Detect which cell encompasses the target text, then output its (x, y) center coordinate. 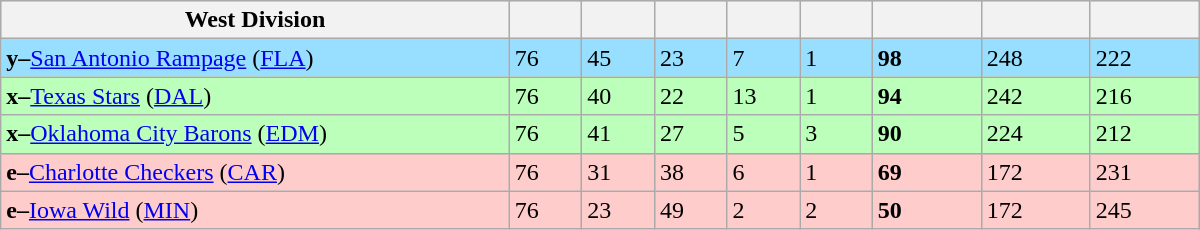
West Division (255, 20)
38 (690, 172)
3 (836, 134)
45 (618, 58)
31 (618, 172)
13 (764, 96)
49 (690, 210)
41 (618, 134)
x–Texas Stars (DAL) (255, 96)
216 (1144, 96)
50 (926, 210)
248 (1036, 58)
69 (926, 172)
212 (1144, 134)
y–San Antonio Rampage (FLA) (255, 58)
90 (926, 134)
7 (764, 58)
e–Charlotte Checkers (CAR) (255, 172)
98 (926, 58)
242 (1036, 96)
22 (690, 96)
245 (1144, 210)
40 (618, 96)
5 (764, 134)
x–Oklahoma City Barons (EDM) (255, 134)
94 (926, 96)
27 (690, 134)
6 (764, 172)
231 (1144, 172)
224 (1036, 134)
e–Iowa Wild (MIN) (255, 210)
222 (1144, 58)
